Detect which cell encompasses the target text, then output its [X, Y] center coordinate. 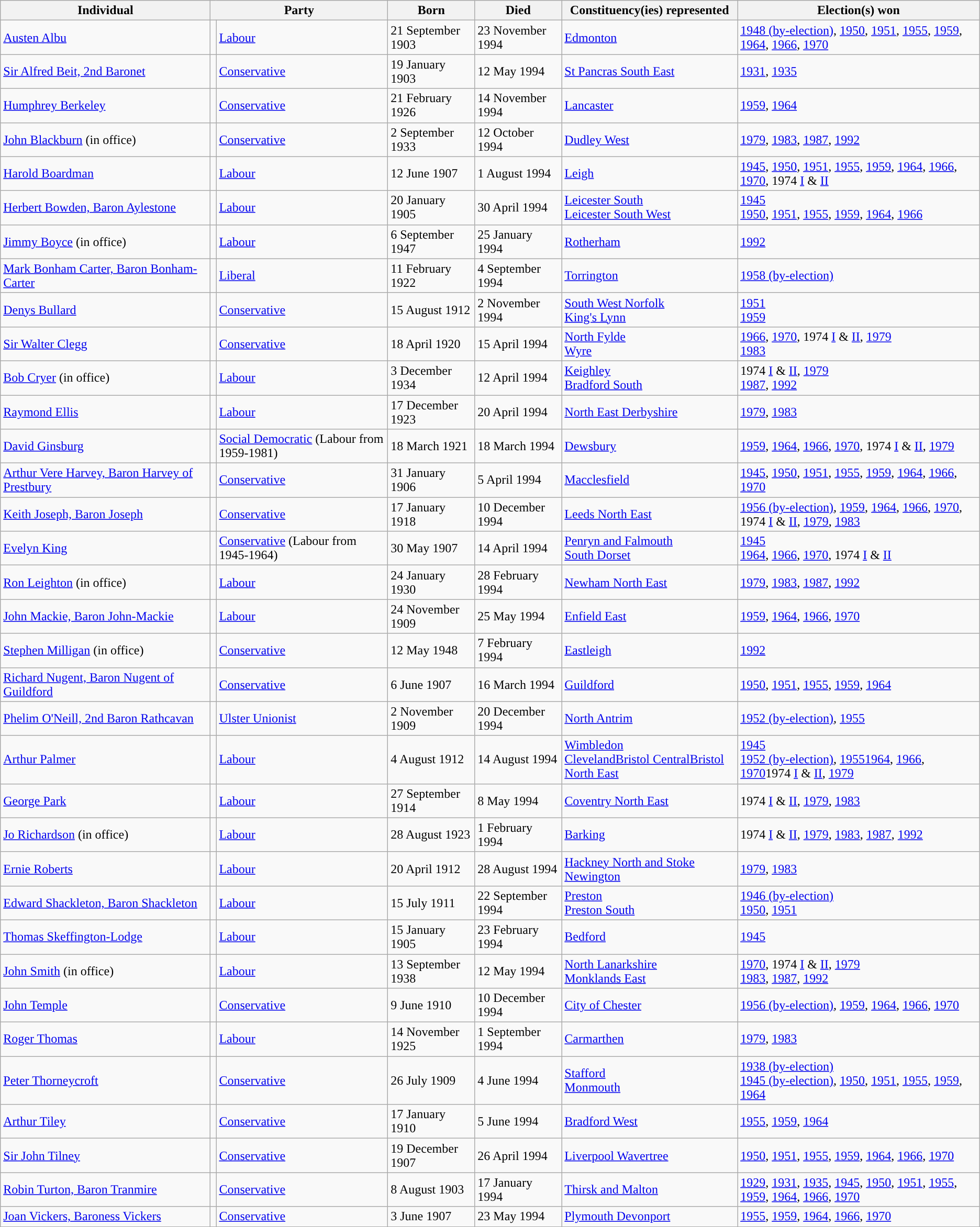
Leicester SouthLeicester South West [650, 207]
1 September 1994 [518, 1040]
KeighleyBradford South [650, 378]
4 August 1912 [431, 760]
1974 I & II, 1979, 1983 [859, 801]
Jimmy Boyce (in office) [106, 242]
12 May 1948 [431, 650]
23 February 1994 [518, 937]
Richard Nugent, Baron Nugent of Guildford [106, 685]
Evelyn King [106, 549]
15 January 1905 [431, 937]
5 June 1994 [518, 1121]
John Mackie, Baron John-Mackie [106, 617]
George Park [106, 801]
John Temple [106, 1005]
7 February 1994 [518, 650]
19511959 [859, 310]
PrestonPreston South [650, 902]
Phelim O'Neill, 2nd Baron Rathcavan [106, 718]
Enfield East [650, 617]
11 February 1922 [431, 275]
Guildford [650, 685]
Keith Joseph, Baron Joseph [106, 514]
1938 (by-election)1945 (by-election), 1950, 1951, 1955, 1959, 1964 [859, 1080]
Macclesfield [650, 481]
Peter Thorneycroft [106, 1080]
26 July 1909 [431, 1080]
2 September 1933 [431, 139]
Election(s) won [859, 10]
Barking [650, 834]
1945 [859, 937]
Carmarthen [650, 1040]
20 January 1905 [431, 207]
15 April 1994 [518, 343]
1 February 1994 [518, 834]
Bradford West [650, 1121]
Sir John Tilney [106, 1156]
Mark Bonham Carter, Baron Bonham-Carter [106, 275]
Dudley West [650, 139]
19451964, 1966, 1970, 1974 I & II [859, 549]
20 December 1994 [518, 718]
2 November 1994 [518, 310]
3 December 1934 [431, 378]
Lancaster [650, 106]
20 April 1912 [431, 869]
6 June 1907 [431, 685]
19451952 (by-election), 19551964, 1966, 19701974 I & II, 1979 [859, 760]
Leigh [650, 174]
25 January 1994 [518, 242]
5 April 1994 [518, 481]
Arthur Tiley [106, 1121]
1956 (by-election), 1959, 1964, 1966, 1970, 1974 I & II, 1979, 1983 [859, 514]
Liberal [302, 275]
12 October 1994 [518, 139]
18 April 1920 [431, 343]
Died [518, 10]
17 January 1994 [518, 1189]
12 April 1994 [518, 378]
30 May 1907 [431, 549]
8 May 1994 [518, 801]
Bob Cryer (in office) [106, 378]
North FyldeWyre [650, 343]
Edmonton [650, 38]
1950, 1951, 1955, 1959, 1964 [859, 685]
12 June 1907 [431, 174]
Ron Leighton (in office) [106, 582]
Herbert Bowden, Baron Aylestone [106, 207]
John Smith (in office) [106, 971]
1952 (by-election), 1955 [859, 718]
18 March 1994 [518, 446]
16 March 1994 [518, 685]
21 February 1926 [431, 106]
Arthur Vere Harvey, Baron Harvey of Prestbury [106, 481]
1966, 1970, 1974 I & II, 19791983 [859, 343]
30 April 1994 [518, 207]
14 November 1925 [431, 1040]
David Ginsburg [106, 446]
14 August 1994 [518, 760]
Torrington [650, 275]
Newham North East [650, 582]
Stephen Milligan (in office) [106, 650]
Conservative (Labour from 1945-1964) [302, 549]
Arthur Palmer [106, 760]
4 September 1994 [518, 275]
17 January 1918 [431, 514]
6 September 1947 [431, 242]
17 January 1910 [431, 1121]
Edward Shackleton, Baron Shackleton [106, 902]
Ulster Unionist [302, 718]
13 September 1938 [431, 971]
19 December 1907 [431, 1156]
23 November 1994 [518, 38]
28 February 1994 [518, 582]
Humphrey Berkeley [106, 106]
21 September 1903 [431, 38]
2 November 1909 [431, 718]
Rotherham [650, 242]
South West NorfolkKing's Lynn [650, 310]
9 June 1910 [431, 1005]
Leeds North East [650, 514]
14 April 1994 [518, 549]
Coventry North East [650, 801]
24 November 1909 [431, 617]
Social Democratic (Labour from 1959-1981) [302, 446]
Denys Bullard [106, 310]
1974 I & II, 1979, 1983, 1987, 1992 [859, 834]
1974 I & II, 19791987, 1992 [859, 378]
19 January 1903 [431, 71]
1959, 1964 [859, 106]
22 September 1994 [518, 902]
Sir Walter Clegg [106, 343]
25 May 1994 [518, 617]
1959, 1964, 1966, 1970, 1974 I & II, 1979 [859, 446]
Robin Turton, Baron Tranmire [106, 1189]
Ernie Roberts [106, 869]
1959, 1964, 1966, 1970 [859, 617]
4 June 1994 [518, 1080]
WimbledonClevelandBristol CentralBristol North East [650, 760]
Thomas Skeffington-Lodge [106, 937]
Raymond Ellis [106, 411]
North LanarkshireMonklands East [650, 971]
1 August 1994 [518, 174]
StaffordMonmouth [650, 1080]
1955, 1959, 1964, 1966, 1970 [859, 1217]
1950, 1951, 1955, 1959, 1964, 1966, 1970 [859, 1156]
Born [431, 10]
24 January 1930 [431, 582]
Jo Richardson (in office) [106, 834]
North Antrim [650, 718]
City of Chester [650, 1005]
1945, 1950, 1951, 1955, 1959, 1964, 1966, 1970, 1974 I & II [859, 174]
28 August 1923 [431, 834]
18 March 1921 [431, 446]
1970, 1974 I & II, 19791983, 1987, 1992 [859, 971]
North East Derbyshire [650, 411]
Joan Vickers, Baroness Vickers [106, 1217]
31 January 1906 [431, 481]
15 July 1911 [431, 902]
1958 (by-election) [859, 275]
1946 (by-election)1950, 1951 [859, 902]
3 June 1907 [431, 1217]
27 September 1914 [431, 801]
Party [299, 10]
Eastleigh [650, 650]
1929, 1931, 1935, 1945, 1950, 1951, 1955, 1959, 1964, 1966, 1970 [859, 1189]
1945, 1950, 1951, 1955, 1959, 1964, 1966, 1970 [859, 481]
Austen Albu [106, 38]
28 August 1994 [518, 869]
17 December 1923 [431, 411]
Liverpool Wavertree [650, 1156]
15 August 1912 [431, 310]
1956 (by-election), 1959, 1964, 1966, 1970 [859, 1005]
20 April 1994 [518, 411]
1955, 1959, 1964 [859, 1121]
Constituency(ies) represented [650, 10]
Roger Thomas [106, 1040]
St Pancras South East [650, 71]
Dewsbury [650, 446]
Plymouth Devonport [650, 1217]
Bedford [650, 937]
Individual [106, 10]
Harold Boardman [106, 174]
19451950, 1951, 1955, 1959, 1964, 1966 [859, 207]
1948 (by-election), 1950, 1951, 1955, 1959, 1964, 1966, 1970 [859, 38]
Sir Alfred Beit, 2nd Baronet [106, 71]
26 April 1994 [518, 1156]
John Blackburn (in office) [106, 139]
14 November 1994 [518, 106]
Hackney North and Stoke Newington [650, 869]
Penryn and FalmouthSouth Dorset [650, 549]
23 May 1994 [518, 1217]
8 August 1903 [431, 1189]
Thirsk and Malton [650, 1189]
1931, 1935 [859, 71]
